Capture the cell that displays the provided text and extract its [x, y] central coordinate. 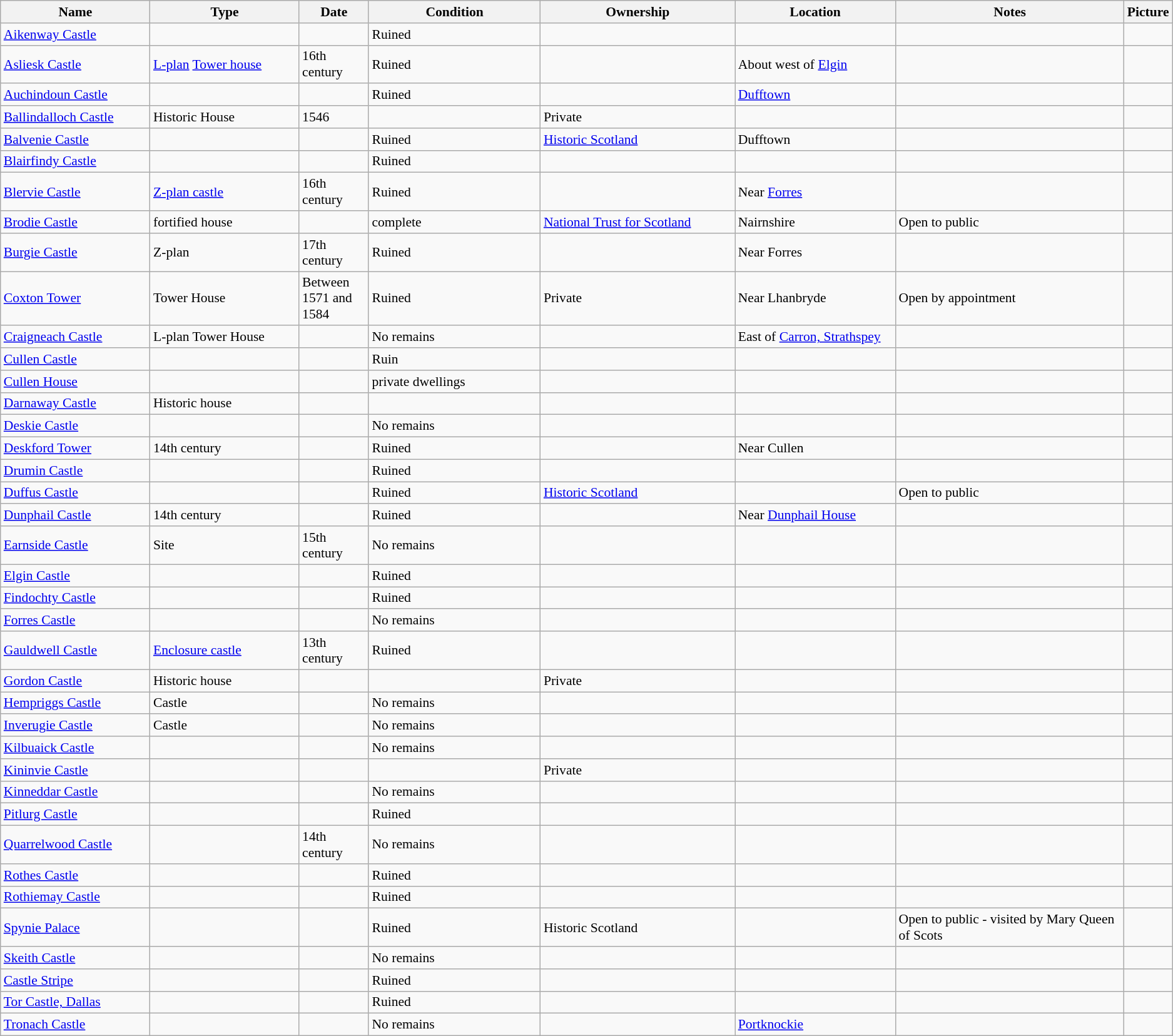
Nairnshire [816, 222]
Deskford Tower [75, 449]
Kilbuaick Castle [75, 748]
complete [454, 222]
Ruin [454, 359]
Aikenway Castle [75, 34]
L-plan Tower House [225, 337]
Kininvie Castle [75, 770]
Asliesk Castle [75, 64]
Tronach Castle [75, 1025]
Earnside Castle [75, 546]
Elgin Castle [75, 576]
Spynie Palace [75, 927]
Rothiemay Castle [75, 897]
private dwellings [454, 382]
Site [225, 546]
Craigneach Castle [75, 337]
Coxton Tower [75, 299]
Castle Stripe [75, 980]
National Trust for Scotland [638, 222]
Ballindalloch Castle [75, 117]
Location [816, 12]
Duffus Castle [75, 493]
Quarrelwood Castle [75, 845]
Inverugie Castle [75, 726]
Picture [1149, 12]
Drumin Castle [75, 470]
Dunphail Castle [75, 515]
Near Dunphail House [816, 515]
Hempriggs Castle [75, 703]
Brodie Castle [75, 222]
Gauldwell Castle [75, 651]
Type [225, 12]
Historic House [225, 117]
Blervie Castle [75, 191]
Z-plan [225, 253]
Z-plan castle [225, 191]
Gordon Castle [75, 681]
Auchindoun Castle [75, 95]
Burgie Castle [75, 253]
About west of Elgin [816, 64]
Forres Castle [75, 621]
Deskie Castle [75, 426]
Kinneddar Castle [75, 792]
Enclosure castle [225, 651]
Cullen Castle [75, 359]
Portknockie [816, 1025]
Tower House [225, 299]
17th century [334, 253]
Name [75, 12]
Balvenie Castle [75, 140]
Rothes Castle [75, 875]
1546 [334, 117]
Open to public - visited by Mary Queen of Scots [1010, 927]
Cullen House [75, 382]
Near Cullen [816, 449]
Near Lhanbryde [816, 299]
Ownership [638, 12]
fortified house [225, 222]
15th century [334, 546]
Pitlurg Castle [75, 815]
Notes [1010, 12]
Between 1571 and 1584 [334, 299]
L-plan Tower house [225, 64]
Findochty Castle [75, 598]
East of Carron, Strathspey [816, 337]
Open by appointment [1010, 299]
Condition [454, 12]
13th century [334, 651]
Date [334, 12]
Darnaway Castle [75, 404]
Blairfindy Castle [75, 161]
Skeith Castle [75, 958]
Tor Castle, Dallas [75, 1002]
